Return (X, Y) of the center of cell containing provided text 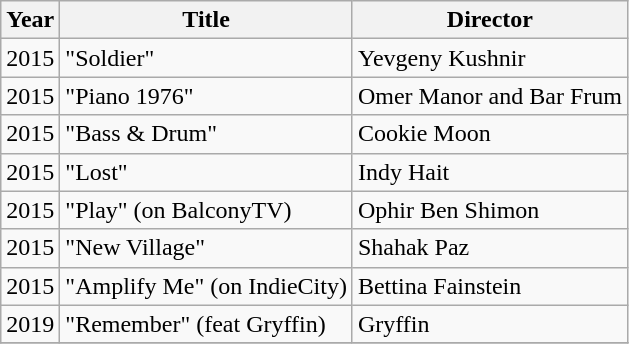
Title (206, 20)
"Remember" (feat Gryffin) (206, 324)
"Piano 1976" (206, 96)
"Amplify Me" (on IndieCity) (206, 286)
"Soldier" (206, 58)
"Lost" (206, 172)
"Bass & Drum" (206, 134)
Ophir Ben Shimon (490, 210)
Yevgeny Kushnir (490, 58)
Gryffin (490, 324)
Year (30, 20)
Director (490, 20)
Cookie Moon (490, 134)
Indy Hait (490, 172)
Bettina Fainstein (490, 286)
"Play" (on BalconyTV) (206, 210)
Shahak Paz (490, 248)
2019 (30, 324)
Omer Manor and Bar Frum (490, 96)
"New Village" (206, 248)
